For the text-containing cell, return its midpoint in (x, y) coordinate format. 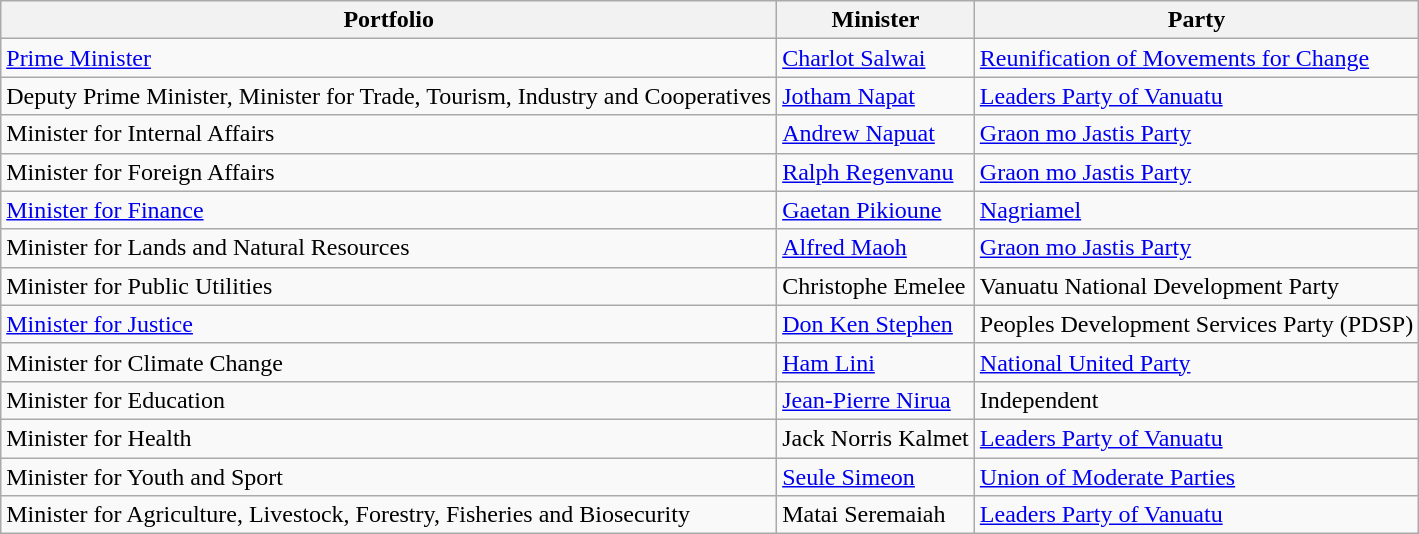
Peoples Development Services Party (PDSP) (1196, 324)
Don Ken Stephen (876, 324)
Minister for Public Utilities (389, 286)
Jotham Napat (876, 96)
Minister (876, 20)
Minister for Foreign Affairs (389, 172)
National United Party (1196, 362)
Minister for Education (389, 400)
Nagriamel (1196, 210)
Minister for Health (389, 438)
Minister for Climate Change (389, 362)
Independent (1196, 400)
Gaetan Pikioune (876, 210)
Minister for Youth and Sport (389, 477)
Minister for Justice (389, 324)
Ham Lini (876, 362)
Minister for Internal Affairs (389, 134)
Portfolio (389, 20)
Minister for Finance (389, 210)
Alfred Maoh (876, 248)
Reunification of Movements for Change (1196, 58)
Jack Norris Kalmet (876, 438)
Charlot Salwai (876, 58)
Party (1196, 20)
Jean-Pierre Nirua (876, 400)
Union of Moderate Parties (1196, 477)
Minister for Agriculture, Livestock, Forestry, Fisheries and Biosecurity (389, 515)
Prime Minister (389, 58)
Deputy Prime Minister, Minister for Trade, Tourism, Industry and Cooperatives (389, 96)
Seule Simeon (876, 477)
Andrew Napuat (876, 134)
Ralph Regenvanu (876, 172)
Christophe Emelee (876, 286)
Matai Seremaiah (876, 515)
Vanuatu National Development Party (1196, 286)
Minister for Lands and Natural Resources (389, 248)
